Detect which cell encompasses the target text, then output its [X, Y] center coordinate. 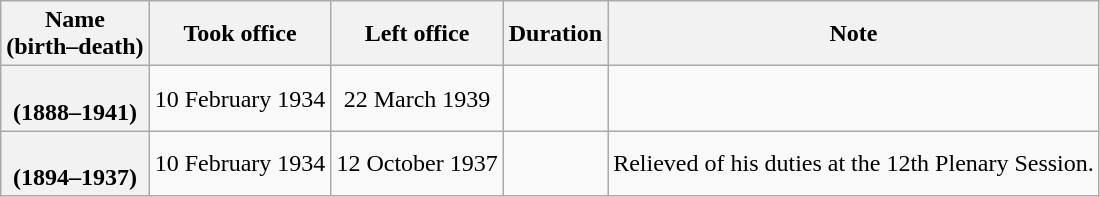
22 March 1939 [417, 98]
Relieved of his duties at the 12th Plenary Session. [854, 164]
Duration [555, 34]
Took office [240, 34]
Note [854, 34]
Name(birth–death) [75, 34]
(1894–1937) [75, 164]
Left office [417, 34]
12 October 1937 [417, 164]
(1888–1941) [75, 98]
